For the text-containing cell, return its midpoint in [x, y] coordinate format. 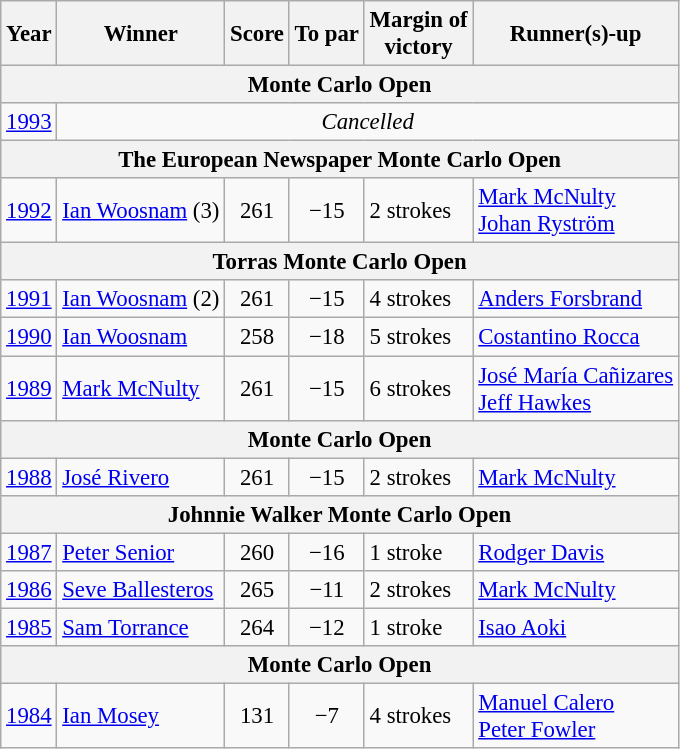
Score [258, 34]
Sam Torrance [141, 627]
1987 [29, 552]
José María Cañizares Jeff Hawkes [576, 388]
Runner(s)-up [576, 34]
264 [258, 627]
1989 [29, 388]
−7 [326, 716]
1993 [29, 122]
Costantino Rocca [576, 337]
−11 [326, 590]
Margin ofvictory [418, 34]
258 [258, 337]
The European Newspaper Monte Carlo Open [340, 160]
Ian Woosnam (3) [141, 210]
Ian Woosnam [141, 337]
6 strokes [418, 388]
1986 [29, 590]
1991 [29, 299]
−12 [326, 627]
265 [258, 590]
Anders Forsbrand [576, 299]
−16 [326, 552]
1984 [29, 716]
260 [258, 552]
Manuel Calero Peter Fowler [576, 716]
131 [258, 716]
1992 [29, 210]
1985 [29, 627]
5 strokes [418, 337]
José Rivero [141, 477]
Mark McNulty Johan Ryström [576, 210]
Peter Senior [141, 552]
Isao Aoki [576, 627]
Johnnie Walker Monte Carlo Open [340, 514]
Torras Monte Carlo Open [340, 262]
−18 [326, 337]
Rodger Davis [576, 552]
To par [326, 34]
Cancelled [368, 122]
Ian Mosey [141, 716]
Year [29, 34]
Seve Ballesteros [141, 590]
1990 [29, 337]
1988 [29, 477]
Ian Woosnam (2) [141, 299]
Winner [141, 34]
